Locate the cell with the specified text and output its (X, Y) center coordinate. 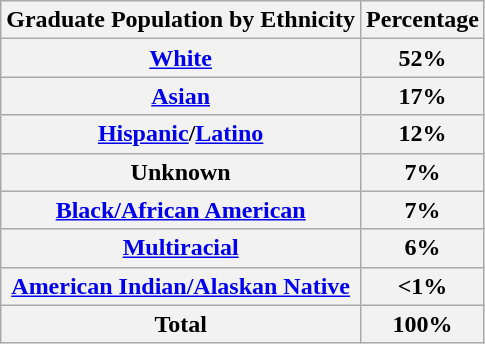
Total (181, 324)
Unknown (181, 172)
Multiracial (181, 248)
American Indian/Alaskan Native (181, 286)
12% (423, 134)
Black/African American (181, 210)
17% (423, 96)
6% (423, 248)
Percentage (423, 20)
Hispanic/Latino (181, 134)
White (181, 58)
Graduate Population by Ethnicity (181, 20)
Asian (181, 96)
100% (423, 324)
52% (423, 58)
<1% (423, 286)
